Scan for the cell matching the given text and deliver its [x, y] coordinate at center. 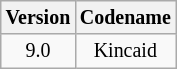
Kincaid [126, 52]
Codename [126, 18]
9.0 [38, 52]
Version [38, 18]
